Output the [x, y] coordinate of the center of the cell containing the given text.  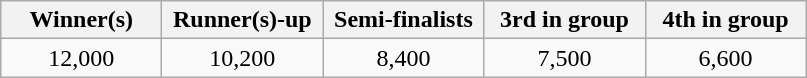
12,000 [82, 58]
Semi-finalists [404, 20]
Runner(s)-up [242, 20]
8,400 [404, 58]
7,500 [564, 58]
10,200 [242, 58]
Winner(s) [82, 20]
3rd in group [564, 20]
4th in group [726, 20]
6,600 [726, 58]
